Scan for the cell matching the given text and deliver its (x, y) coordinate at center. 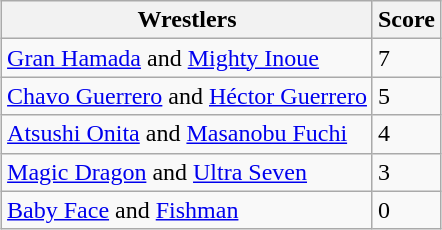
5 (406, 96)
Atsushi Onita and Masanobu Fuchi (188, 134)
Chavo Guerrero and Héctor Guerrero (188, 96)
0 (406, 210)
7 (406, 58)
4 (406, 134)
Score (406, 20)
3 (406, 172)
Wrestlers (188, 20)
Baby Face and Fishman (188, 210)
Magic Dragon and Ultra Seven (188, 172)
Gran Hamada and Mighty Inoue (188, 58)
